Find where the given text appears and provide that cell's center as [X, Y] coordinate. 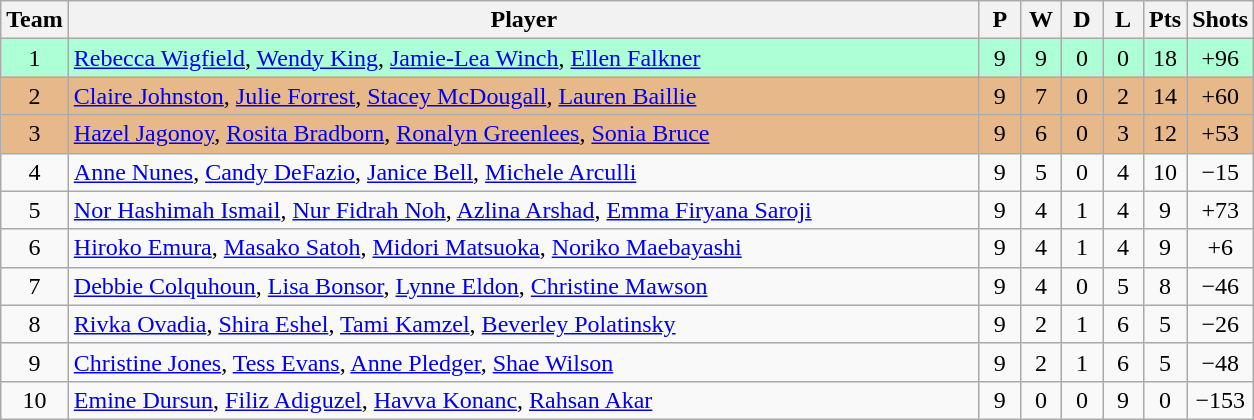
Rivka Ovadia, Shira Eshel, Tami Kamzel, Beverley Polatinsky [524, 324]
Christine Jones, Tess Evans, Anne Pledger, Shae Wilson [524, 362]
Pts [1166, 20]
L [1124, 20]
Player [524, 20]
Claire Johnston, Julie Forrest, Stacey McDougall, Lauren Baillie [524, 96]
−46 [1220, 286]
−26 [1220, 324]
Nor Hashimah Ismail, Nur Fidrah Noh, Azlina Arshad, Emma Firyana Saroji [524, 210]
+6 [1220, 248]
Hiroko Emura, Masako Satoh, Midori Matsuoka, Noriko Maebayashi [524, 248]
Anne Nunes, Candy DeFazio, Janice Bell, Michele Arculli [524, 172]
W [1040, 20]
14 [1166, 96]
D [1082, 20]
+60 [1220, 96]
12 [1166, 134]
+96 [1220, 58]
P [1000, 20]
Debbie Colquhoun, Lisa Bonsor, Lynne Eldon, Christine Mawson [524, 286]
−15 [1220, 172]
Rebecca Wigfield, Wendy King, Jamie-Lea Winch, Ellen Falkner [524, 58]
+53 [1220, 134]
Shots [1220, 20]
Team [35, 20]
18 [1166, 58]
−153 [1220, 400]
+73 [1220, 210]
−48 [1220, 362]
Hazel Jagonoy, Rosita Bradborn, Ronalyn Greenlees, Sonia Bruce [524, 134]
Emine Dursun, Filiz Adiguzel, Havva Konanc, Rahsan Akar [524, 400]
